Find where the given text appears and provide that cell's center as [X, Y] coordinate. 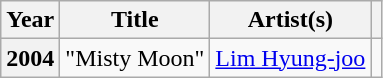
Lim Hyung-joo [290, 58]
Artist(s) [290, 20]
"Misty Moon" [135, 58]
Title [135, 20]
Year [30, 20]
2004 [30, 58]
